Determine the [x, y] coordinate at the center of the cell enclosing the given text.  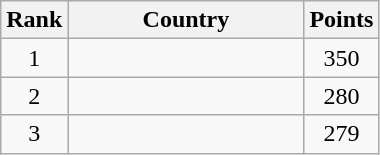
Points [342, 20]
3 [34, 134]
Country [186, 20]
Rank [34, 20]
2 [34, 96]
280 [342, 96]
1 [34, 58]
279 [342, 134]
350 [342, 58]
